From the cell containing the given text, extract its center point as (x, y) coordinate. 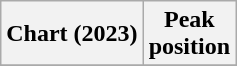
Peakposition (189, 34)
Chart (2023) (72, 34)
